Provide the [X, Y] coordinate of the cell's center where the given text is located.  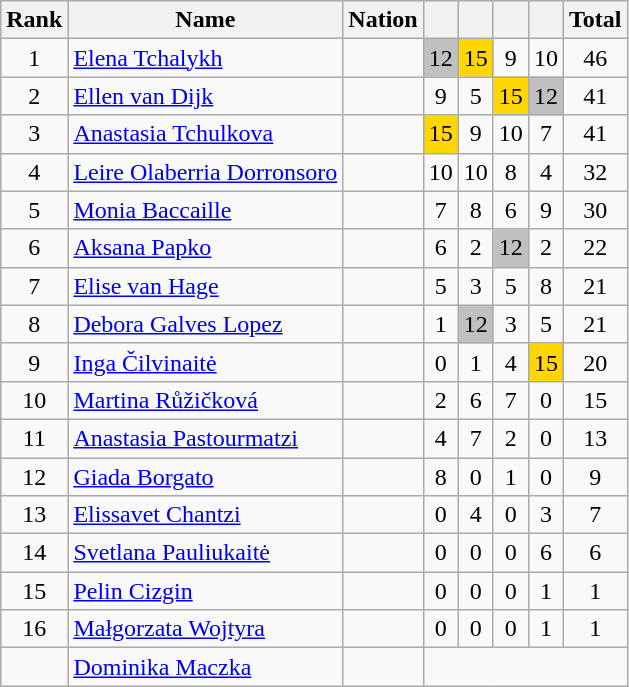
Rank [34, 20]
Inga Čilvinaitė [206, 362]
Pelin Cizgin [206, 591]
Elissavet Chantzi [206, 515]
Martina Růžičková [206, 400]
Aksana Papko [206, 248]
16 [34, 629]
46 [595, 58]
Total [595, 20]
Leire Olaberria Dorronsoro [206, 172]
Giada Borgato [206, 477]
32 [595, 172]
Małgorzata Wojtyra [206, 629]
Elise van Hage [206, 286]
30 [595, 210]
Dominika Maczka [206, 667]
Monia Baccaille [206, 210]
14 [34, 553]
Anastasia Tchulkova [206, 134]
Nation [383, 20]
Svetlana Pauliukaitė [206, 553]
Ellen van Dijk [206, 96]
Name [206, 20]
Debora Galves Lopez [206, 324]
11 [34, 438]
20 [595, 362]
Anastasia Pastourmatzi [206, 438]
Elena Tchalykh [206, 58]
22 [595, 248]
